Find where the given text appears and provide that cell's center as (x, y) coordinate. 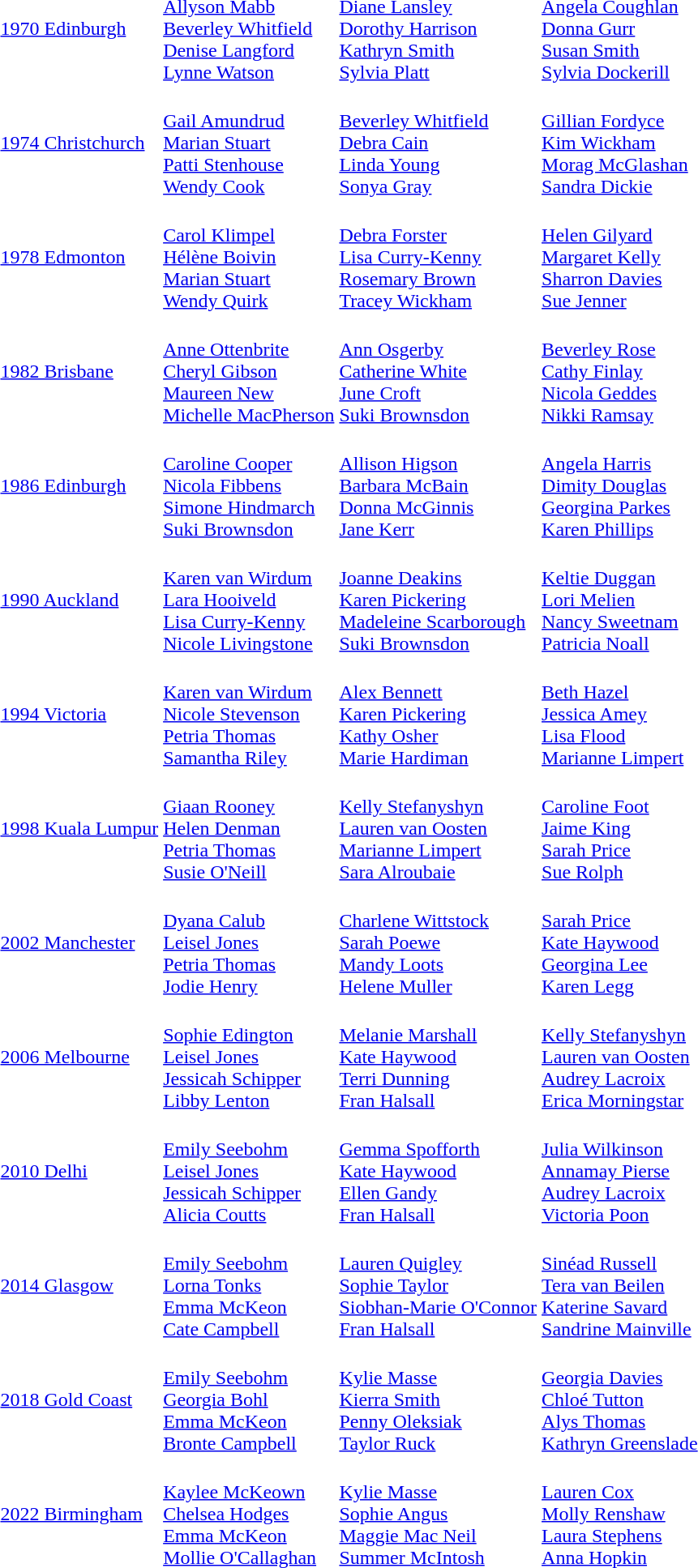
Dyana Calub Leisel JonesPetria ThomasJodie Henry (249, 942)
Emily SeebohmLeisel JonesJessicah SchipperAlicia Coutts (249, 1171)
Emily SeebohmLorna TonksEmma McKeonCate Campbell (249, 1285)
Kylie MasseKierra SmithPenny OleksiakTaylor Ruck (438, 1399)
Debra ForsterLisa Curry-KennyRosemary BrownTracey Wickham (438, 257)
Sophie EdingtonLeisel JonesJessicah Schipper Libby Lenton (249, 1057)
Allison HigsonBarbara McBainDonna McGinnisJane Kerr (438, 485)
Alex Bennett Karen PickeringKathy OsherMarie Hardiman (438, 714)
Beverley WhitfieldDebra CainLinda YoungSonya Gray (438, 143)
Melanie MarshallKate HaywoodTerri DunningFran Halsall (438, 1057)
Caroline CooperNicola FibbensSimone HindmarchSuki Brownsdon (249, 485)
Joanne DeakinsKaren PickeringMadeleine ScarboroughSuki Brownsdon (438, 600)
Karen van WirdumLara HooiveldLisa Curry-KennyNicole Livingstone (249, 600)
Gemma SpofforthKate HaywoodEllen GandyFran Halsall (438, 1171)
Giaan RooneyHelen DenmanPetria ThomasSusie O'Neill (249, 828)
Anne OttenbriteCheryl GibsonMaureen NewMichelle MacPherson (249, 371)
Gail AmundrudMarian StuartPatti StenhouseWendy Cook (249, 143)
Emily SeebohmGeorgia BohlEmma McKeonBronte Campbell (249, 1399)
Kelly StefanyshynLauren van OostenMarianne LimpertSara Alroubaie (438, 828)
Ann OsgerbyCatherine WhiteJune CroftSuki Brownsdon (438, 371)
Lauren QuigleySophie TaylorSiobhan-Marie O'ConnorFran Halsall (438, 1285)
Charlene WittstockSarah PoeweMandy LootsHelene Muller (438, 942)
Karen van WirdumNicole StevensonPetria ThomasSamantha Riley (249, 714)
Carol KlimpelHélène BoivinMarian StuartWendy Quirk (249, 257)
